For the text-containing cell, return its midpoint in (x, y) coordinate format. 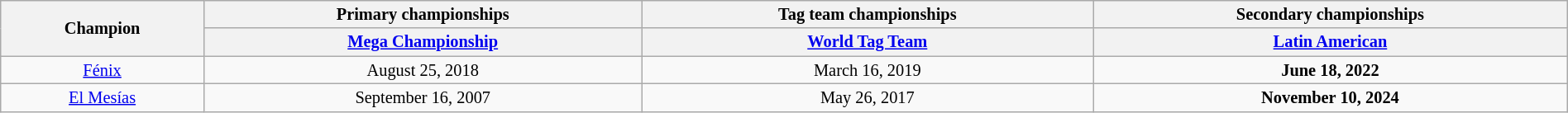
Fénix (103, 70)
March 16, 2019 (868, 70)
Mega Championship (423, 42)
Latin American (1331, 42)
Tag team championships (868, 14)
Champion (103, 28)
World Tag Team (868, 42)
May 26, 2017 (868, 97)
Primary championships (423, 14)
September 16, 2007 (423, 97)
June 18, 2022 (1331, 70)
Secondary championships (1331, 14)
November 10, 2024 (1331, 97)
El Mesías (103, 97)
August 25, 2018 (423, 70)
